Locate the cell with the specified text and output its (x, y) center coordinate. 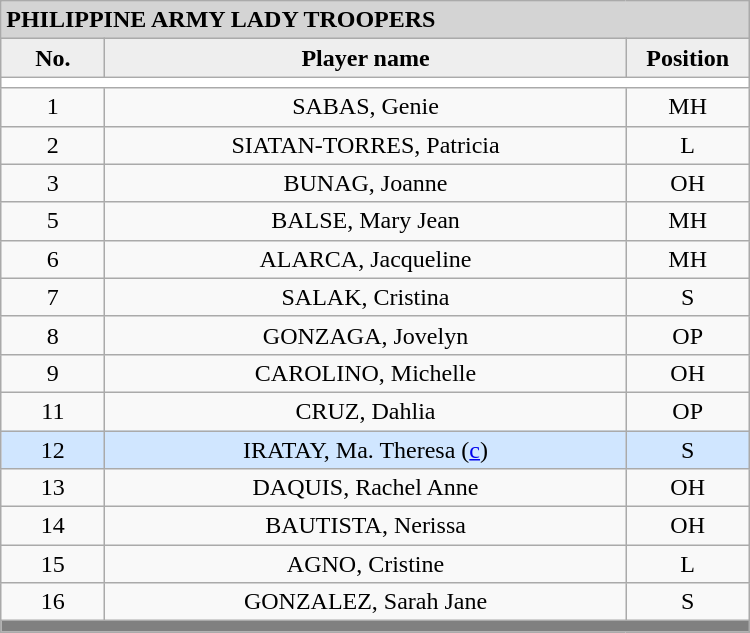
16 (53, 602)
SIATAN-TORRES, Patricia (366, 145)
8 (53, 335)
AGNO, Cristine (366, 564)
CRUZ, Dahlia (366, 411)
SALAK, Cristina (366, 297)
CAROLINO, Michelle (366, 373)
BAUTISTA, Nerissa (366, 526)
11 (53, 411)
PHILIPPINE ARMY LADY TROOPERS (375, 20)
2 (53, 145)
No. (53, 58)
SABAS, Genie (366, 107)
15 (53, 564)
5 (53, 221)
13 (53, 488)
12 (53, 449)
DAQUIS, Rachel Anne (366, 488)
IRATAY, Ma. Theresa (c) (366, 449)
GONZALEZ, Sarah Jane (366, 602)
1 (53, 107)
6 (53, 259)
3 (53, 183)
BUNAG, Joanne (366, 183)
GONZAGA, Jovelyn (366, 335)
Player name (366, 58)
Position (688, 58)
7 (53, 297)
ALARCA, Jacqueline (366, 259)
14 (53, 526)
BALSE, Mary Jean (366, 221)
9 (53, 373)
